Scan for the cell matching the given text and deliver its [x, y] coordinate at center. 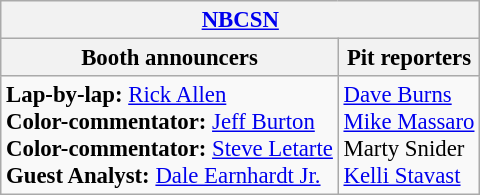
Pit reporters [409, 58]
Booth announcers [170, 58]
Dave BurnsMike MassaroMarty SniderKelli Stavast [409, 136]
NBCSN [240, 20]
Lap-by-lap: Rick AllenColor-commentator: Jeff BurtonColor-commentator: Steve LetarteGuest Analyst: Dale Earnhardt Jr. [170, 136]
